Find where the given text appears and provide that cell's center as (X, Y) coordinate. 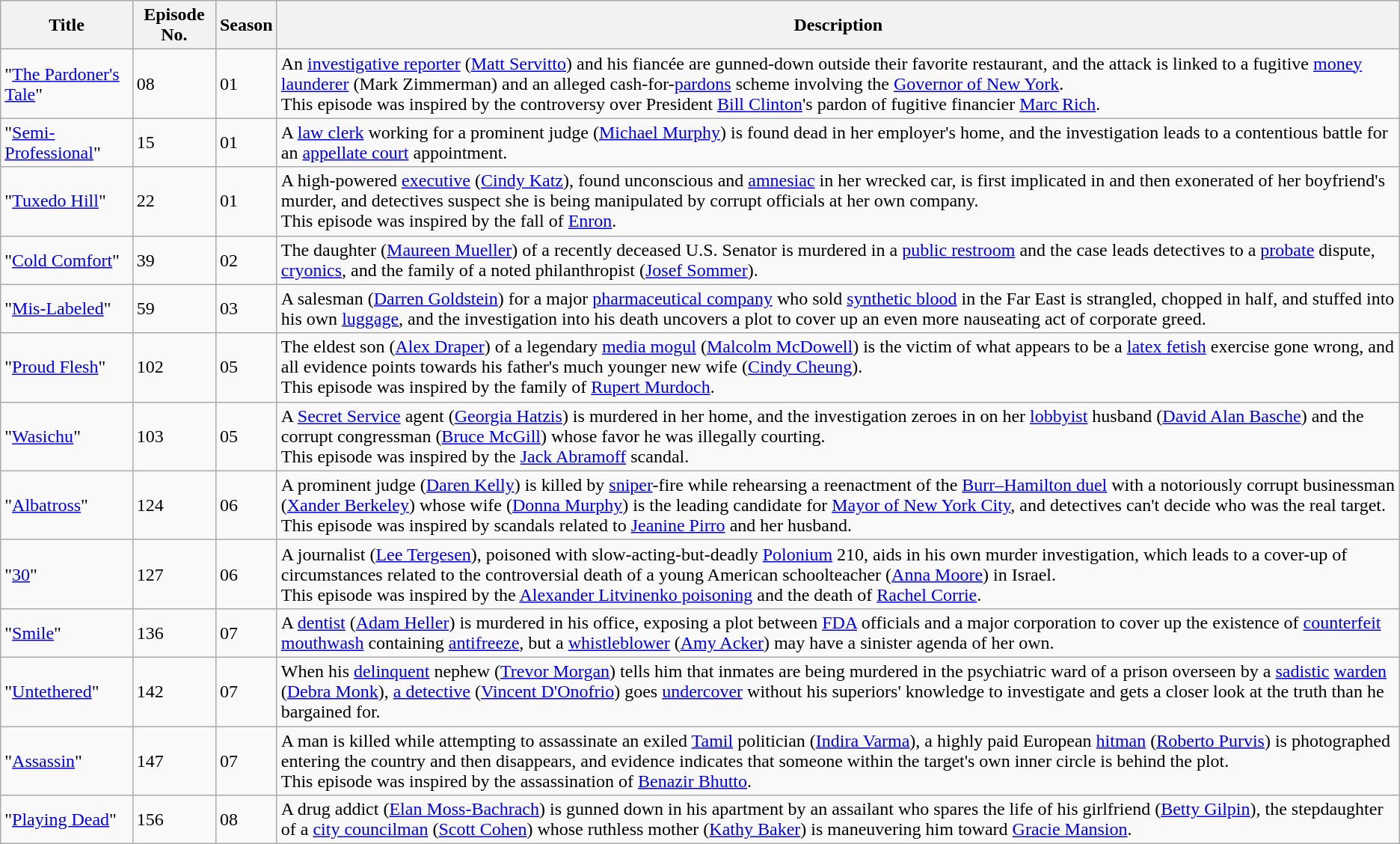
147 (174, 760)
03 (246, 308)
156 (174, 820)
142 (174, 691)
Description (838, 25)
"Assassin" (67, 760)
02 (246, 260)
"Playing Dead" (67, 820)
"Wasichu" (67, 436)
102 (174, 367)
15 (174, 142)
"Tuxedo Hill" (67, 201)
"Smile" (67, 633)
103 (174, 436)
59 (174, 308)
Episode No. (174, 25)
22 (174, 201)
"Proud Flesh" (67, 367)
136 (174, 633)
"Albatross" (67, 505)
39 (174, 260)
124 (174, 505)
Season (246, 25)
"Untethered" (67, 691)
"Mis-Labeled" (67, 308)
"30" (67, 574)
"Cold Comfort" (67, 260)
"The Pardoner's Tale" (67, 84)
Title (67, 25)
"Semi-Professional" (67, 142)
127 (174, 574)
